Scan for the cell matching the given text and deliver its (X, Y) coordinate at center. 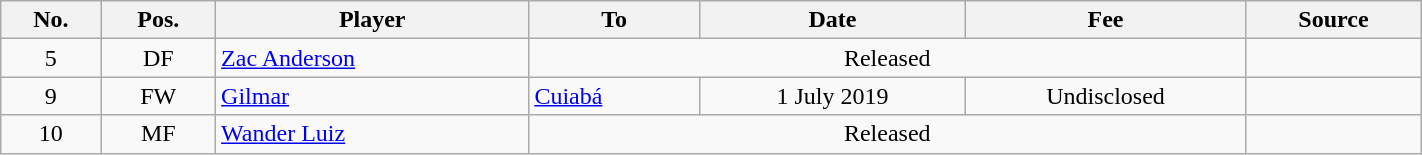
Player (372, 20)
No. (51, 20)
Cuiabá (614, 96)
5 (51, 58)
1 July 2019 (833, 96)
Undisclosed (1105, 96)
Date (833, 20)
Wander Luiz (372, 134)
Source (1334, 20)
To (614, 20)
Zac Anderson (372, 58)
Fee (1105, 20)
Gilmar (372, 96)
FW (158, 96)
Pos. (158, 20)
9 (51, 96)
MF (158, 134)
DF (158, 58)
10 (51, 134)
